Capture the cell that displays the provided text and extract its (x, y) central coordinate. 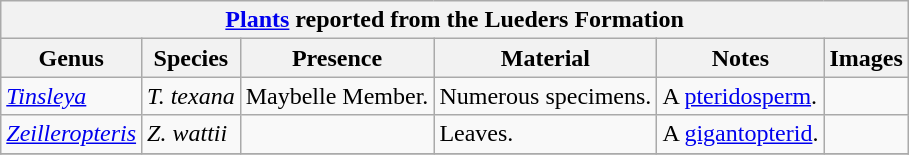
A pteridosperm. (740, 96)
Material (546, 58)
Maybelle Member. (337, 96)
Tinsleya (72, 96)
Presence (337, 58)
Z. wattii (192, 134)
Notes (740, 58)
A gigantopterid. (740, 134)
Images (866, 58)
Numerous specimens. (546, 96)
Plants reported from the Lueders Formation (455, 20)
T. texana (192, 96)
Species (192, 58)
Zeilleropteris (72, 134)
Genus (72, 58)
Leaves. (546, 134)
